Capture the cell that displays the provided text and extract its (X, Y) central coordinate. 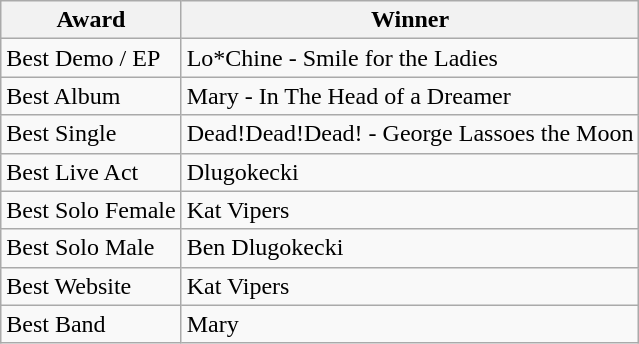
Mary - In The Head of a Dreamer (410, 96)
Award (91, 20)
Best Solo Male (91, 248)
Winner (410, 20)
Best Solo Female (91, 210)
Best Website (91, 286)
Best Band (91, 324)
Lo*Chine - Smile for the Ladies (410, 58)
Best Demo / EP (91, 58)
Best Album (91, 96)
Mary (410, 324)
Ben Dlugokecki (410, 248)
Dlugokecki (410, 172)
Dead!Dead!Dead! - George Lassoes the Moon (410, 134)
Best Live Act (91, 172)
Best Single (91, 134)
